Search for the cell housing the specified text and yield its (X, Y) center coordinate. 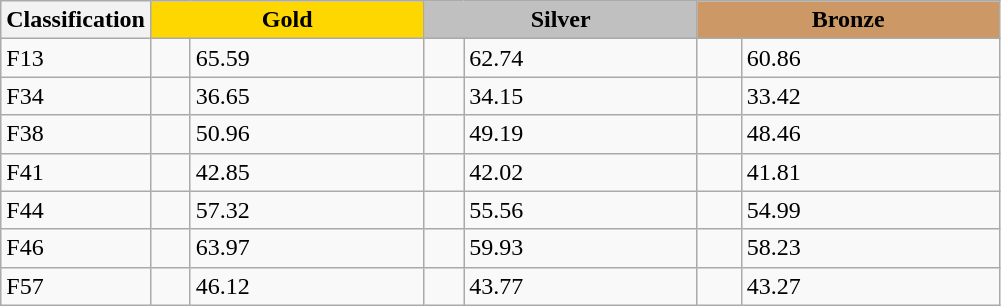
49.19 (581, 134)
58.23 (870, 248)
43.27 (870, 286)
42.02 (581, 172)
F44 (76, 210)
60.86 (870, 58)
34.15 (581, 96)
43.77 (581, 286)
41.81 (870, 172)
Bronze (848, 20)
46.12 (307, 286)
F46 (76, 248)
F41 (76, 172)
F57 (76, 286)
54.99 (870, 210)
Gold (286, 20)
33.42 (870, 96)
62.74 (581, 58)
Silver (560, 20)
36.65 (307, 96)
42.85 (307, 172)
50.96 (307, 134)
F34 (76, 96)
F13 (76, 58)
65.59 (307, 58)
63.97 (307, 248)
48.46 (870, 134)
57.32 (307, 210)
F38 (76, 134)
59.93 (581, 248)
55.56 (581, 210)
Classification (76, 20)
